Detect which cell encompasses the target text, then output its [x, y] center coordinate. 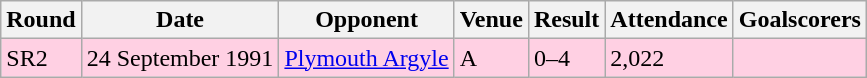
0–4 [566, 58]
Plymouth Argyle [366, 58]
Venue [491, 20]
Round [41, 20]
24 September 1991 [180, 58]
Goalscorers [800, 20]
Result [566, 20]
Opponent [366, 20]
Attendance [669, 20]
Date [180, 20]
2,022 [669, 58]
SR2 [41, 58]
A [491, 58]
